From the cell containing the given text, extract its center point as (x, y) coordinate. 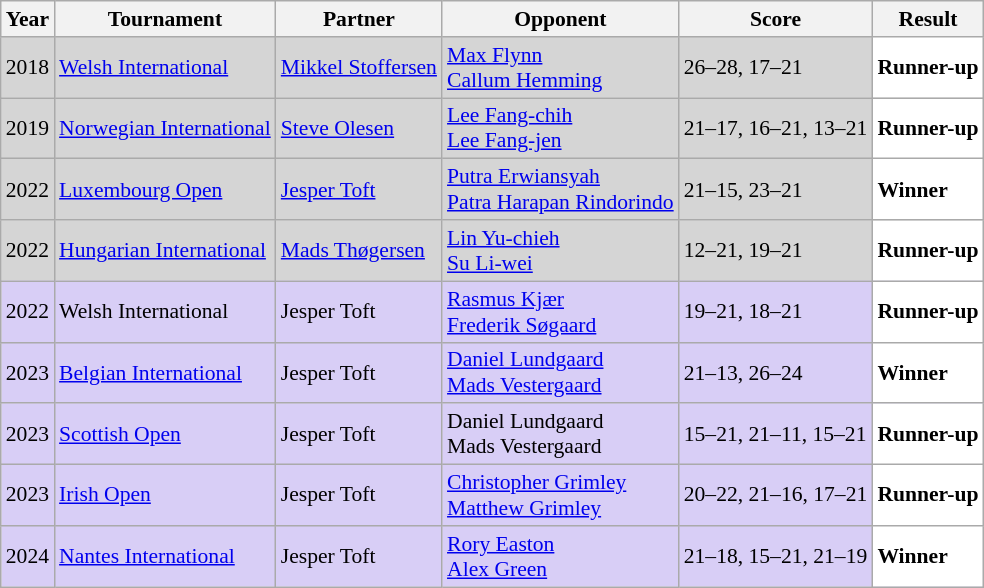
21–18, 15–21, 21–19 (776, 556)
Christopher Grimley Matthew Grimley (560, 496)
12–21, 19–21 (776, 250)
Rasmus Kjær Frederik Søgaard (560, 312)
2018 (28, 68)
21–13, 26–24 (776, 372)
26–28, 17–21 (776, 68)
Mikkel Stoffersen (359, 68)
Lee Fang-chih Lee Fang-jen (560, 128)
Luxembourg Open (165, 190)
Lin Yu-chieh Su Li-wei (560, 250)
Partner (359, 19)
Nantes International (165, 556)
Hungarian International (165, 250)
15–21, 21–11, 15–21 (776, 434)
Putra Erwiansyah Patra Harapan Rindorindo (560, 190)
Irish Open (165, 496)
Max Flynn Callum Hemming (560, 68)
20–22, 21–16, 17–21 (776, 496)
Norwegian International (165, 128)
19–21, 18–21 (776, 312)
Result (928, 19)
21–15, 23–21 (776, 190)
Score (776, 19)
Scottish Open (165, 434)
2019 (28, 128)
Steve Olesen (359, 128)
Tournament (165, 19)
Opponent (560, 19)
21–17, 16–21, 13–21 (776, 128)
Rory Easton Alex Green (560, 556)
Belgian International (165, 372)
Year (28, 19)
2024 (28, 556)
Mads Thøgersen (359, 250)
